Determine the [X, Y] coordinate at the center of the cell enclosing the given text.  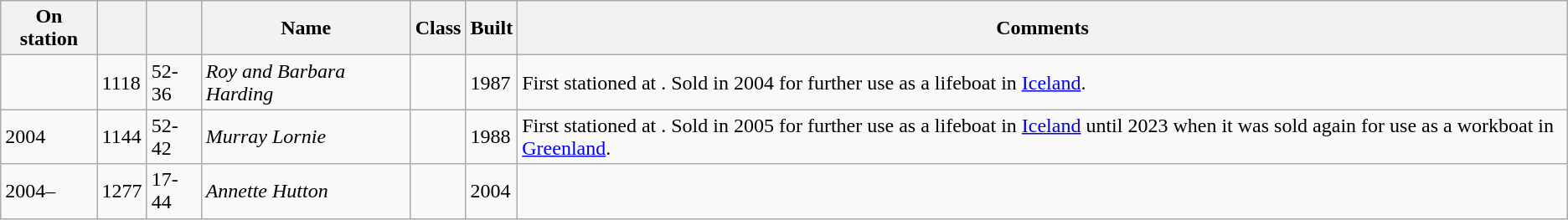
1988 [492, 137]
2004– [49, 191]
1277 [122, 191]
1144 [122, 137]
17-44 [174, 191]
Roy and Barbara Harding [306, 82]
Built [492, 28]
On station [49, 28]
1118 [122, 82]
Murray Lornie [306, 137]
Name [306, 28]
First stationed at . Sold in 2005 for further use as a lifeboat in Iceland until 2023 when it was sold again for use as a workboat in Greenland. [1043, 137]
Comments [1043, 28]
Annette Hutton [306, 191]
52-36 [174, 82]
52-42 [174, 137]
Class [438, 28]
First stationed at . Sold in 2004 for further use as a lifeboat in Iceland. [1043, 82]
1987 [492, 82]
